Extract the [X, Y] coordinate from the center of the cell holding the provided text.  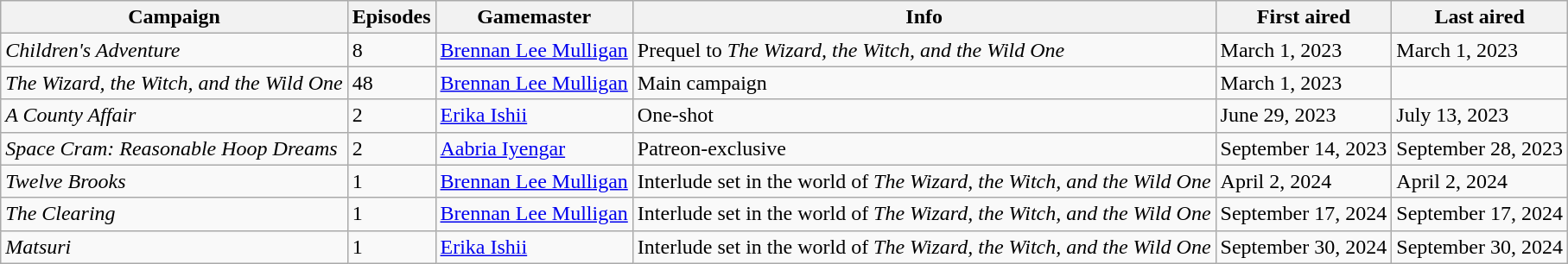
The Clearing [175, 214]
Last aired [1480, 17]
Prequel to The Wizard, the Witch, and the Wild One [924, 50]
July 13, 2023 [1480, 116]
The Wizard, the Witch, and the Wild One [175, 83]
Gamemaster [534, 17]
September 14, 2023 [1304, 148]
Twelve Brooks [175, 181]
One-shot [924, 116]
Space Cram: Reasonable Hoop Dreams [175, 148]
Patreon-exclusive [924, 148]
Campaign [175, 17]
Matsuri [175, 247]
June 29, 2023 [1304, 116]
Main campaign [924, 83]
Aabria Iyengar [534, 148]
September 28, 2023 [1480, 148]
Episodes [391, 17]
Children's Adventure [175, 50]
A County Affair [175, 116]
48 [391, 83]
First aired [1304, 17]
8 [391, 50]
Info [924, 17]
